Detect which cell encompasses the target text, then output its (X, Y) center coordinate. 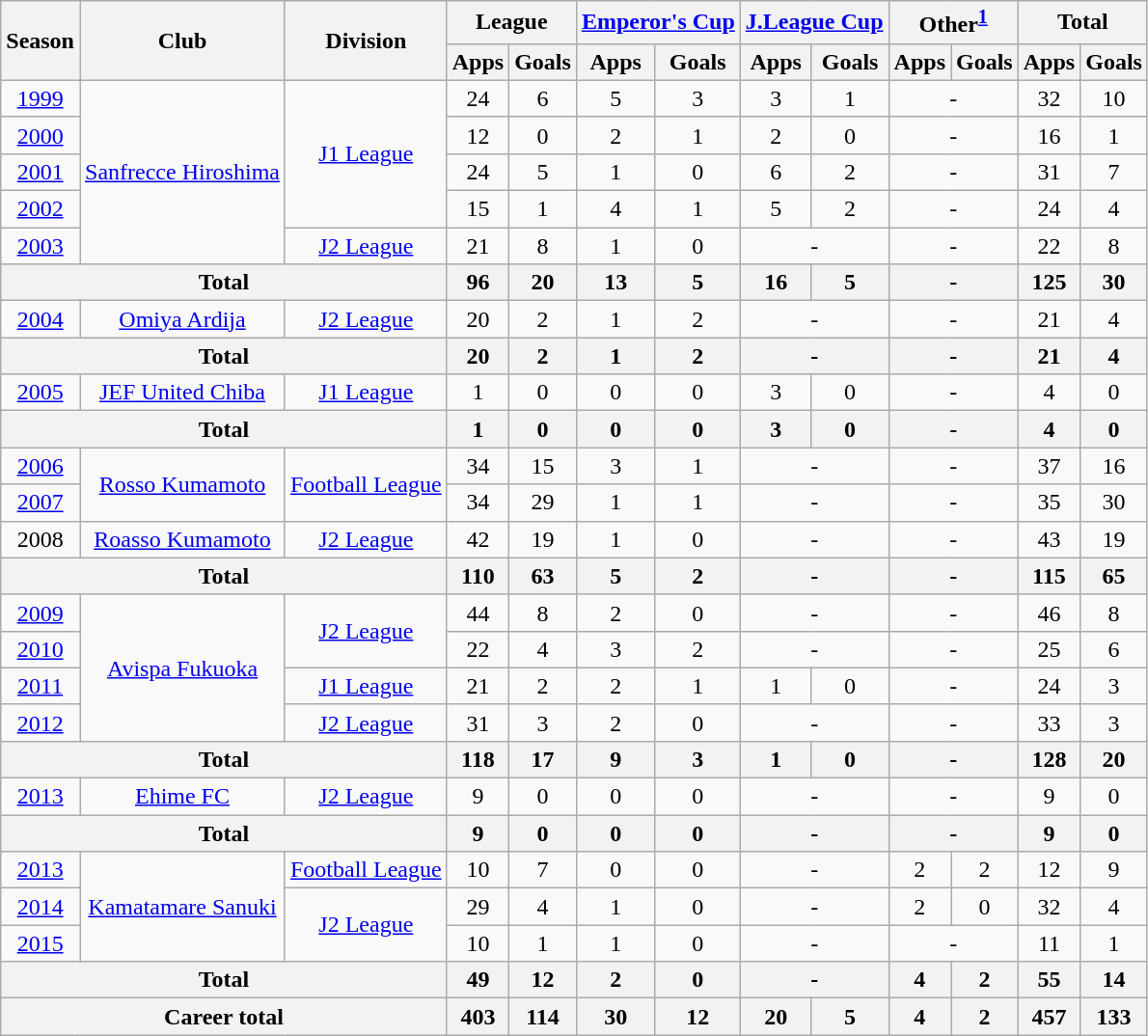
2015 (41, 943)
Roasso Kumamoto (181, 539)
115 (1049, 576)
2002 (41, 209)
League (511, 23)
Division (366, 41)
49 (478, 980)
2008 (41, 539)
Emperor's Cup (658, 23)
44 (478, 613)
43 (1049, 539)
2003 (41, 246)
133 (1114, 1017)
Rosso Kumamoto (181, 484)
96 (478, 283)
Career total (224, 1017)
65 (1114, 576)
55 (1049, 980)
128 (1049, 759)
11 (1049, 943)
46 (1049, 613)
Omiya Ardija (181, 319)
Avispa Fukuoka (181, 668)
2004 (41, 319)
125 (1049, 283)
2005 (41, 393)
13 (615, 283)
Club (181, 41)
2001 (41, 172)
2014 (41, 907)
2012 (41, 722)
Sanfrecce Hiroshima (181, 172)
2006 (41, 466)
457 (1049, 1017)
33 (1049, 722)
63 (543, 576)
42 (478, 539)
403 (478, 1017)
118 (478, 759)
Other1 (953, 23)
110 (478, 576)
Ehime FC (181, 797)
17 (543, 759)
2007 (41, 503)
2010 (41, 649)
37 (1049, 466)
2009 (41, 613)
25 (1049, 649)
1999 (41, 98)
14 (1114, 980)
J.League Cup (814, 23)
Kamatamare Sanuki (181, 907)
2000 (41, 135)
2011 (41, 686)
Season (41, 41)
JEF United Chiba (181, 393)
114 (543, 1017)
35 (1049, 503)
